Extract the (x, y) coordinate from the center of the cell holding the provided text.  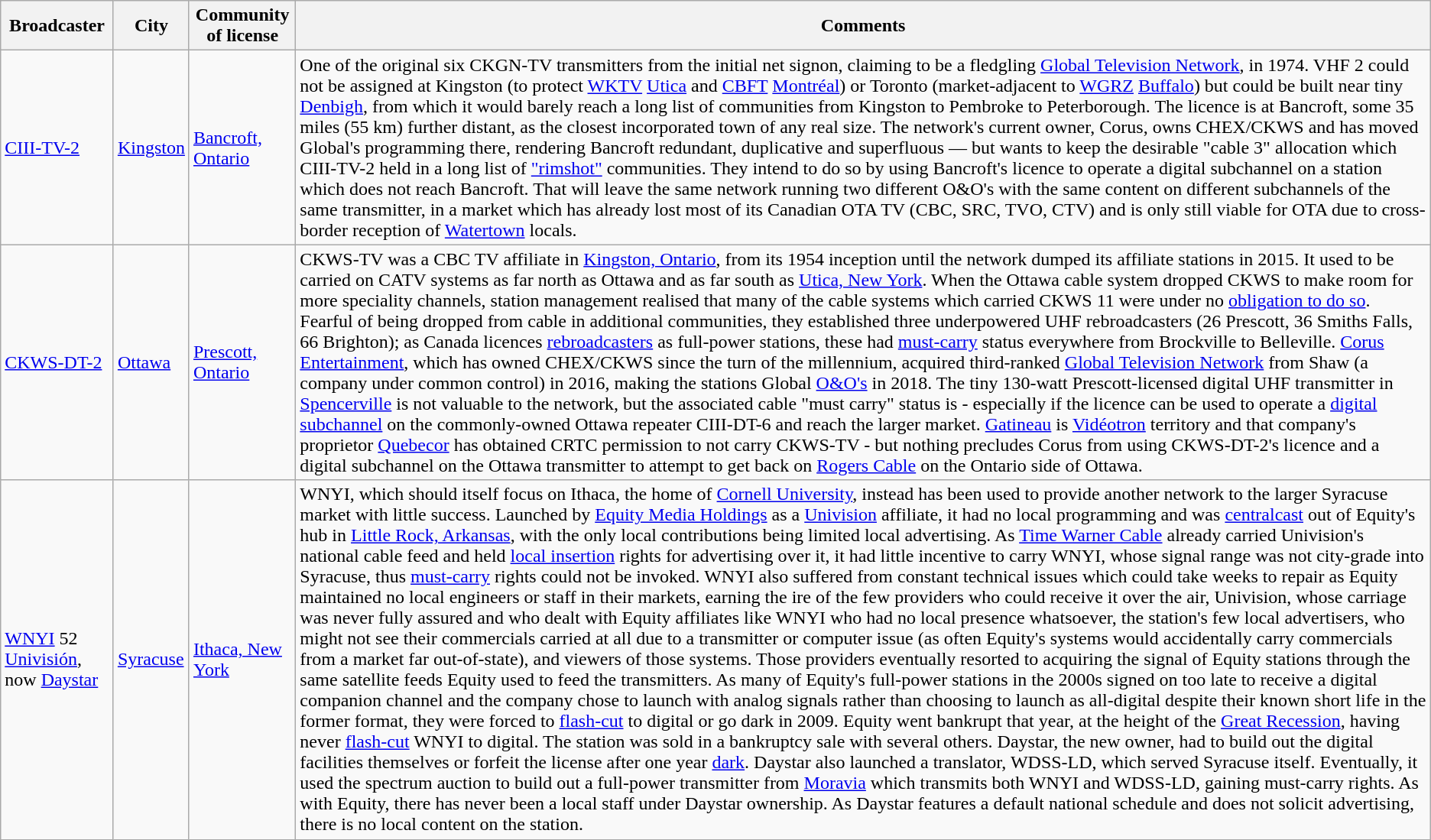
Bancroft, Ontario (242, 148)
City (151, 26)
WNYI 52 Univisión, now Daystar (57, 660)
Comments (863, 26)
Prescott, Ontario (242, 362)
CKWS-DT-2 (57, 362)
Broadcaster (57, 26)
Kingston (151, 148)
Community of license (242, 26)
Syracuse (151, 660)
Ithaca, New York (242, 660)
CIII-TV-2 (57, 148)
Ottawa (151, 362)
